Detect which cell encompasses the target text, then output its [X, Y] center coordinate. 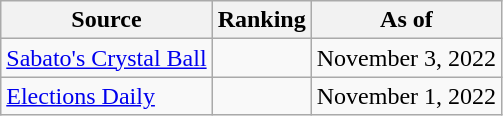
November 3, 2022 [406, 58]
Source [106, 20]
Elections Daily [106, 96]
Sabato's Crystal Ball [106, 58]
Ranking [262, 20]
November 1, 2022 [406, 96]
As of [406, 20]
